Find where the given text appears and provide that cell's center as [x, y] coordinate. 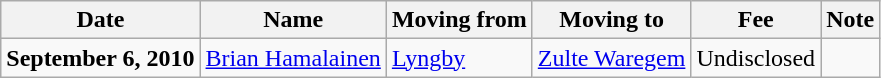
Date [100, 20]
Zulte Waregem [612, 58]
Lyngby [459, 58]
Name [293, 20]
September 6, 2010 [100, 58]
Fee [756, 20]
Note [850, 20]
Moving to [612, 20]
Brian Hamalainen [293, 58]
Moving from [459, 20]
Undisclosed [756, 58]
